Return (X, Y) of the center of cell containing provided text 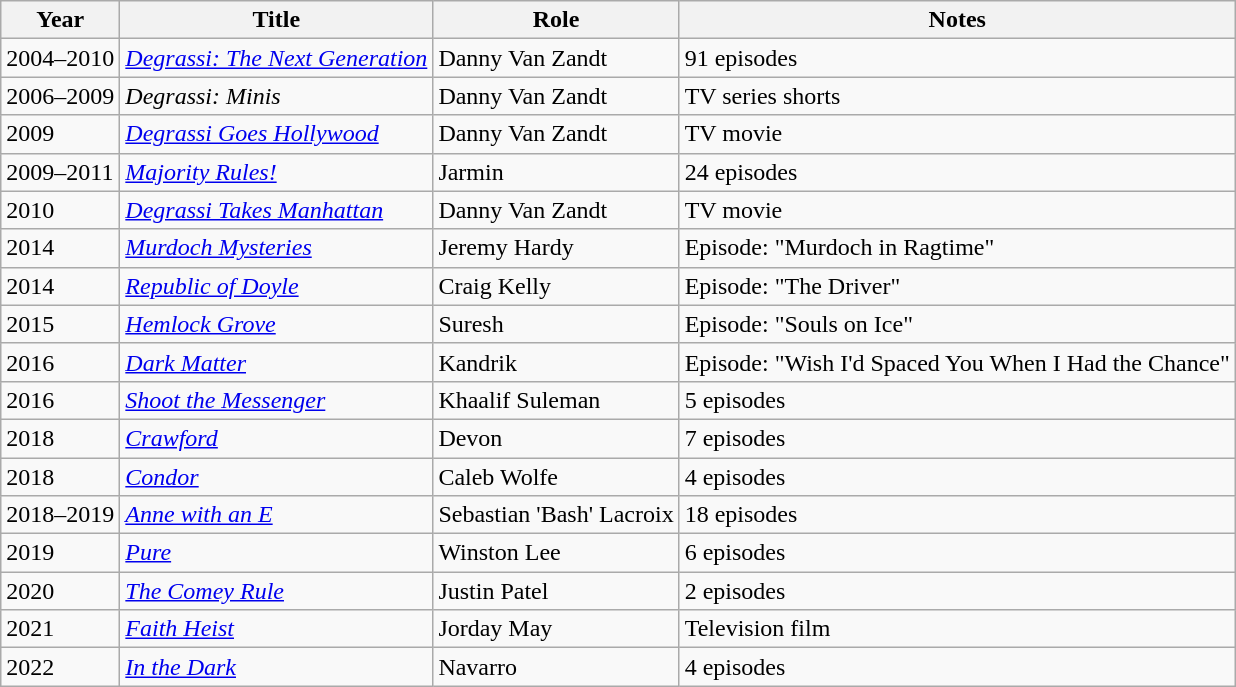
2019 (60, 553)
2018–2019 (60, 515)
Pure (276, 553)
Jarmin (556, 172)
TV series shorts (957, 96)
24 episodes (957, 172)
Role (556, 20)
Craig Kelly (556, 286)
Degrassi: The Next Generation (276, 58)
Jorday May (556, 629)
Winston Lee (556, 553)
Condor (276, 477)
2009–2011 (60, 172)
Hemlock Grove (276, 324)
Degrassi Goes Hollywood (276, 134)
Episode: "Wish I'd Spaced You When I Had the Chance" (957, 362)
Caleb Wolfe (556, 477)
Devon (556, 438)
2015 (60, 324)
2004–2010 (60, 58)
The Comey Rule (276, 591)
Majority Rules! (276, 172)
Jeremy Hardy (556, 248)
2009 (60, 134)
Year (60, 20)
Kandrik (556, 362)
6 episodes (957, 553)
Khaalif Suleman (556, 400)
Episode: "Murdoch in Ragtime" (957, 248)
Anne with an E (276, 515)
5 episodes (957, 400)
Episode: "Souls on Ice" (957, 324)
Murdoch Mysteries (276, 248)
Crawford (276, 438)
Suresh (556, 324)
2021 (60, 629)
Episode: "The Driver" (957, 286)
7 episodes (957, 438)
Navarro (556, 667)
2 episodes (957, 591)
Degrassi: Minis (276, 96)
Dark Matter (276, 362)
2022 (60, 667)
Title (276, 20)
Television film (957, 629)
91 episodes (957, 58)
2010 (60, 210)
Shoot the Messenger (276, 400)
Degrassi Takes Manhattan (276, 210)
Sebastian 'Bash' Lacroix (556, 515)
Justin Patel (556, 591)
Faith Heist (276, 629)
In the Dark (276, 667)
2020 (60, 591)
Republic of Doyle (276, 286)
18 episodes (957, 515)
Notes (957, 20)
2006–2009 (60, 96)
